Search for the cell housing the specified text and yield its [x, y] center coordinate. 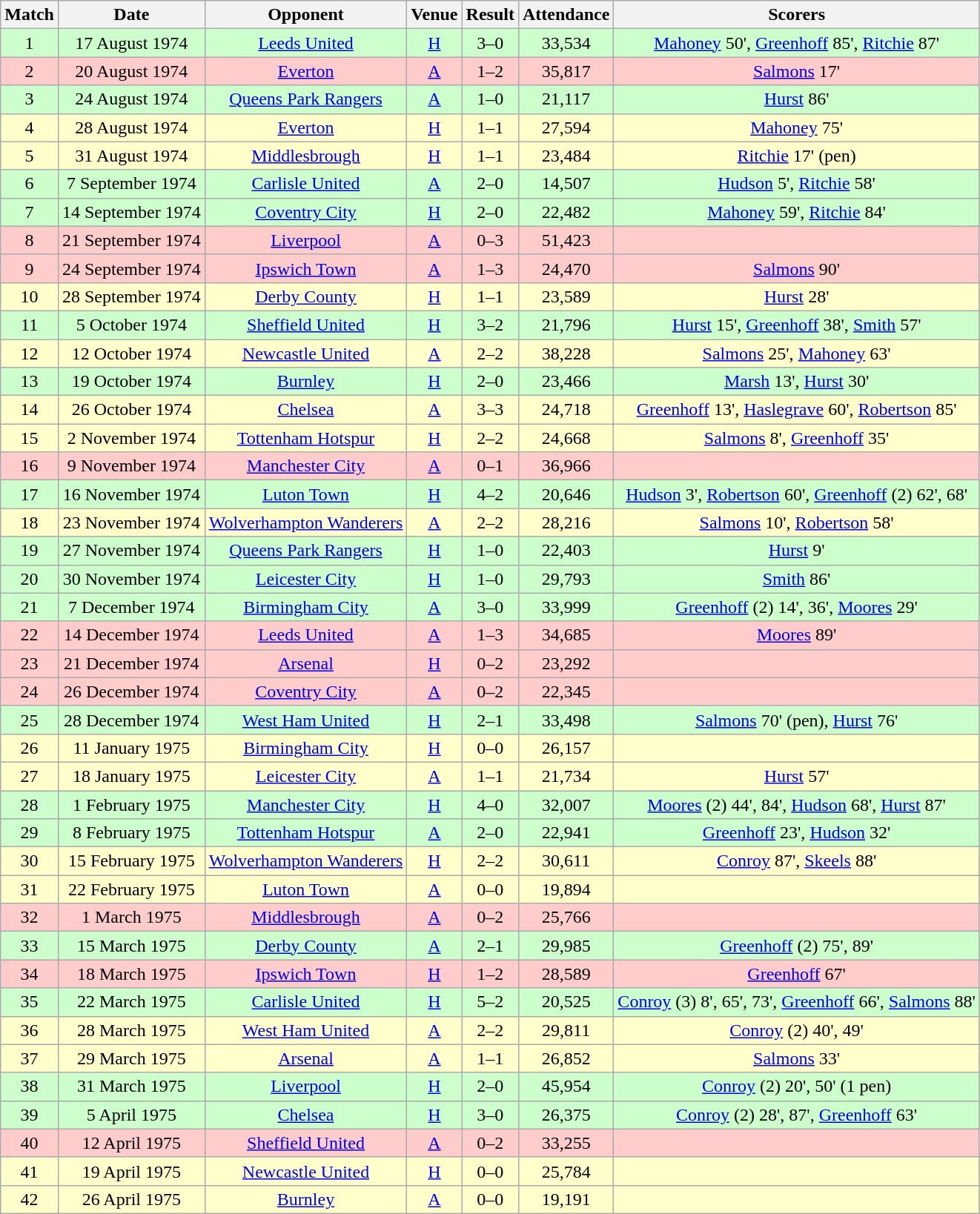
Conroy (2) 40', 49' [797, 1030]
26,157 [566, 748]
4–2 [490, 494]
26,375 [566, 1115]
14 September 1974 [131, 212]
34 [30, 974]
24 [30, 691]
28 March 1975 [131, 1030]
Mahoney 50', Greenhoff 85', Ritchie 87' [797, 43]
38 [30, 1087]
12 April 1975 [131, 1143]
19,894 [566, 889]
28,589 [566, 974]
3 [30, 99]
Result [490, 15]
22 February 1975 [131, 889]
24,668 [566, 438]
12 [30, 354]
Greenhoff (2) 75', 89' [797, 946]
30 November 1974 [131, 579]
Salmons 17' [797, 71]
23 November 1974 [131, 523]
Attendance [566, 15]
7 September 1974 [131, 184]
24,718 [566, 410]
Hudson 5', Ritchie 58' [797, 184]
20 [30, 579]
Match [30, 15]
28 [30, 804]
Greenhoff (2) 14', 36', Moores 29' [797, 607]
3–2 [490, 325]
9 [30, 268]
21 December 1974 [131, 663]
22,941 [566, 833]
12 October 1974 [131, 354]
4 [30, 127]
27 [30, 776]
2 [30, 71]
Opponent [305, 15]
16 November 1974 [131, 494]
41 [30, 1171]
Conroy 87', Skeels 88' [797, 861]
31 [30, 889]
11 January 1975 [131, 748]
20 August 1974 [131, 71]
36,966 [566, 466]
19,191 [566, 1199]
Smith 86' [797, 579]
Salmons 70' (pen), Hurst 76' [797, 720]
8 February 1975 [131, 833]
Mahoney 59', Ritchie 84' [797, 212]
32 [30, 918]
Salmons 25', Mahoney 63' [797, 354]
21,796 [566, 325]
23,589 [566, 296]
2 November 1974 [131, 438]
29,985 [566, 946]
10 [30, 296]
Greenhoff 67' [797, 974]
21 [30, 607]
23,484 [566, 156]
29 March 1975 [131, 1058]
26 December 1974 [131, 691]
34,685 [566, 635]
37 [30, 1058]
19 October 1974 [131, 382]
1 February 1975 [131, 804]
Moores 89' [797, 635]
8 [30, 240]
14 December 1974 [131, 635]
51,423 [566, 240]
32,007 [566, 804]
14,507 [566, 184]
33,534 [566, 43]
35,817 [566, 71]
5–2 [490, 1002]
Hurst 28' [797, 296]
Moores (2) 44', 84', Hudson 68', Hurst 87' [797, 804]
15 [30, 438]
33,498 [566, 720]
28 August 1974 [131, 127]
Conroy (2) 28', 87', Greenhoff 63' [797, 1115]
Ritchie 17' (pen) [797, 156]
33 [30, 946]
0–3 [490, 240]
Salmons 10', Robertson 58' [797, 523]
11 [30, 325]
21,734 [566, 776]
35 [30, 1002]
22,403 [566, 551]
40 [30, 1143]
Salmons 33' [797, 1058]
36 [30, 1030]
23 [30, 663]
28 September 1974 [131, 296]
Date [131, 15]
6 [30, 184]
18 January 1975 [131, 776]
42 [30, 1199]
22 [30, 635]
45,954 [566, 1087]
5 [30, 156]
24 September 1974 [131, 268]
24,470 [566, 268]
Conroy (2) 20', 50' (1 pen) [797, 1087]
24 August 1974 [131, 99]
23,292 [566, 663]
Mahoney 75' [797, 127]
15 February 1975 [131, 861]
7 December 1974 [131, 607]
26,852 [566, 1058]
27 November 1974 [131, 551]
1 [30, 43]
Marsh 13', Hurst 30' [797, 382]
17 [30, 494]
16 [30, 466]
31 August 1974 [131, 156]
18 [30, 523]
28 December 1974 [131, 720]
30,611 [566, 861]
Hurst 86' [797, 99]
33,999 [566, 607]
26 [30, 748]
21,117 [566, 99]
14 [30, 410]
29 [30, 833]
26 October 1974 [131, 410]
19 April 1975 [131, 1171]
22,345 [566, 691]
3–3 [490, 410]
15 March 1975 [131, 946]
19 [30, 551]
22,482 [566, 212]
26 April 1975 [131, 1199]
28,216 [566, 523]
29,793 [566, 579]
13 [30, 382]
Greenhoff 13', Haslegrave 60', Robertson 85' [797, 410]
20,646 [566, 494]
5 October 1974 [131, 325]
0–1 [490, 466]
22 March 1975 [131, 1002]
31 March 1975 [131, 1087]
20,525 [566, 1002]
21 September 1974 [131, 240]
Conroy (3) 8', 65', 73', Greenhoff 66', Salmons 88' [797, 1002]
38,228 [566, 354]
7 [30, 212]
Hurst 57' [797, 776]
25,784 [566, 1171]
Hudson 3', Robertson 60', Greenhoff (2) 62', 68' [797, 494]
1 March 1975 [131, 918]
33,255 [566, 1143]
17 August 1974 [131, 43]
4–0 [490, 804]
Hurst 15', Greenhoff 38', Smith 57' [797, 325]
Scorers [797, 15]
25 [30, 720]
27,594 [566, 127]
5 April 1975 [131, 1115]
25,766 [566, 918]
Hurst 9' [797, 551]
Salmons 90' [797, 268]
23,466 [566, 382]
Venue [434, 15]
18 March 1975 [131, 974]
Salmons 8', Greenhoff 35' [797, 438]
29,811 [566, 1030]
9 November 1974 [131, 466]
39 [30, 1115]
30 [30, 861]
Greenhoff 23', Hudson 32' [797, 833]
